Scan for the cell matching the given text and deliver its (X, Y) coordinate at center. 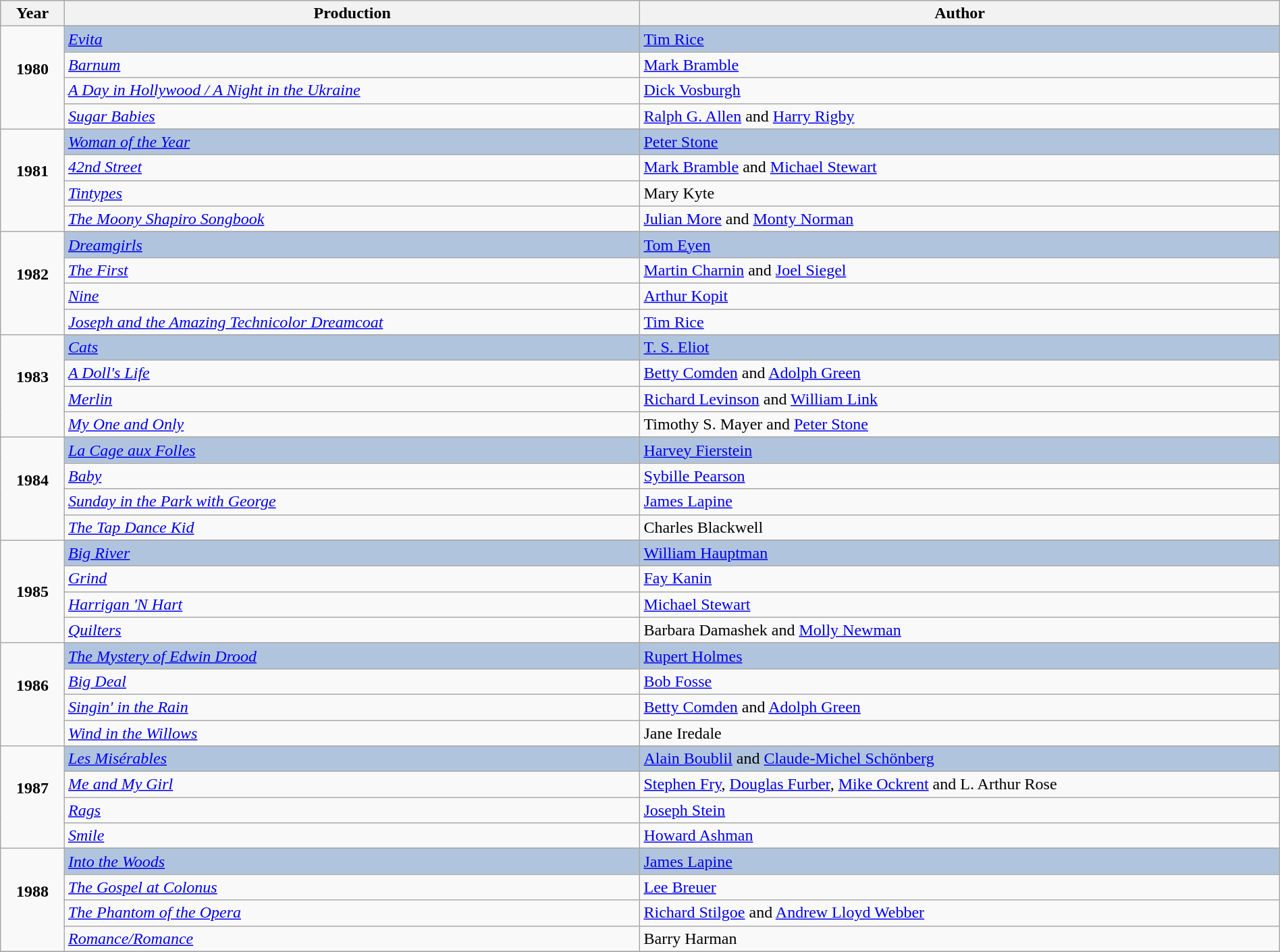
1986 (32, 694)
Mark Bramble and Michael Stewart (960, 167)
Merlin (352, 399)
Lee Breuer (960, 887)
Dick Vosburgh (960, 90)
William Hauptman (960, 553)
Martin Charnin and Joel Siegel (960, 270)
Michael Stewart (960, 604)
The Phantom of the Opera (352, 913)
1987 (32, 797)
The Moony Shapiro Songbook (352, 219)
Sybille Pearson (960, 476)
Howard Ashman (960, 836)
1984 (32, 489)
Stephen Fry, Douglas Furber, Mike Ockrent and L. Arthur Rose (960, 785)
Ralph G. Allen and Harry Rigby (960, 116)
Harvey Fierstein (960, 450)
Barbara Damashek and Molly Newman (960, 630)
Barry Harman (960, 938)
Joseph and the Amazing Technicolor Dreamcoat (352, 322)
Timothy S. Mayer and Peter Stone (960, 425)
Big River (352, 553)
The Tap Dance Kid (352, 527)
1982 (32, 283)
Evita (352, 39)
Mark Bramble (960, 65)
Sugar Babies (352, 116)
La Cage aux Folles (352, 450)
1980 (32, 78)
Quilters (352, 630)
Singin' in the Rain (352, 707)
Rags (352, 810)
Big Deal (352, 681)
Les Misérables (352, 759)
Fay Kanin (960, 579)
Tom Eyen (960, 244)
Julian More and Monty Norman (960, 219)
42nd Street (352, 167)
The Mystery of Edwin Drood (352, 656)
Rupert Holmes (960, 656)
A Doll's Life (352, 373)
Dreamgirls (352, 244)
Baby (352, 476)
Charles Blackwell (960, 527)
1985 (32, 591)
The Gospel at Colonus (352, 887)
Me and My Girl (352, 785)
Into the Woods (352, 862)
Cats (352, 348)
Wind in the Willows (352, 733)
Year (32, 14)
The First (352, 270)
Richard Stilgoe and Andrew Lloyd Webber (960, 913)
Barnum (352, 65)
Production (352, 14)
Woman of the Year (352, 142)
Nine (352, 296)
Harrigan 'N Hart (352, 604)
Mary Kyte (960, 193)
Sunday in the Park with George (352, 502)
Joseph Stein (960, 810)
1983 (32, 386)
1988 (32, 900)
Alain Boublil and Claude-Michel Schönberg (960, 759)
Tintypes (352, 193)
Peter Stone (960, 142)
T. S. Eliot (960, 348)
My One and Only (352, 425)
Bob Fosse (960, 681)
Smile (352, 836)
Author (960, 14)
Richard Levinson and William Link (960, 399)
Grind (352, 579)
Arthur Kopit (960, 296)
Romance/Romance (352, 938)
A Day in Hollywood / A Night in the Ukraine (352, 90)
Jane Iredale (960, 733)
1981 (32, 180)
